Extract the (X, Y) coordinate from the center of the cell holding the provided text.  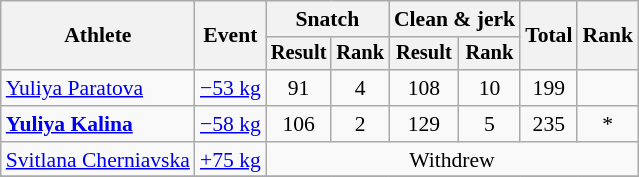
235 (548, 124)
−53 kg (230, 88)
2 (360, 124)
Athlete (98, 36)
Yuliya Paratova (98, 88)
106 (299, 124)
Snatch (328, 19)
129 (424, 124)
4 (360, 88)
Event (230, 36)
5 (490, 124)
* (608, 124)
10 (490, 88)
199 (548, 88)
Yuliya Kalina (98, 124)
−58 kg (230, 124)
Total (548, 36)
Clean & jerk (454, 19)
91 (299, 88)
108 (424, 88)
